Search for the cell housing the specified text and yield its (X, Y) center coordinate. 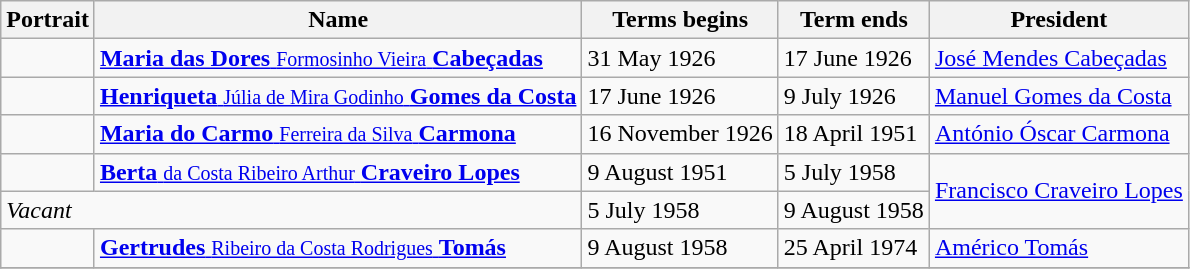
16 November 1926 (680, 134)
18 April 1951 (854, 134)
Maria das Dores Formosinho Vieira Cabeçadas (338, 58)
Terms begins (680, 20)
Vacant (292, 210)
9 July 1926 (854, 96)
25 April 1974 (854, 248)
Francisco Craveiro Lopes (1058, 191)
José Mendes Cabeçadas (1058, 58)
Name (338, 20)
Gertrudes Ribeiro da Costa Rodrigues Tomás (338, 248)
António Óscar Carmona (1058, 134)
Manuel Gomes da Costa (1058, 96)
9 August 1951 (680, 172)
President (1058, 20)
Portrait (48, 20)
Berta da Costa Ribeiro Arthur Craveiro Lopes (338, 172)
Américo Tomás (1058, 248)
Henriqueta Júlia de Mira Godinho Gomes da Costa (338, 96)
Term ends (854, 20)
Maria do Carmo Ferreira da Silva Carmona (338, 134)
31 May 1926 (680, 58)
